Provide the (x, y) coordinate of the cell's center where the given text is located.  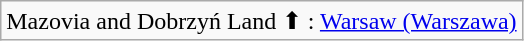
Mazovia and Dobrzyń Land ⬆ : Warsaw (Warszawa) (262, 21)
